Capture the cell that displays the provided text and extract its (x, y) central coordinate. 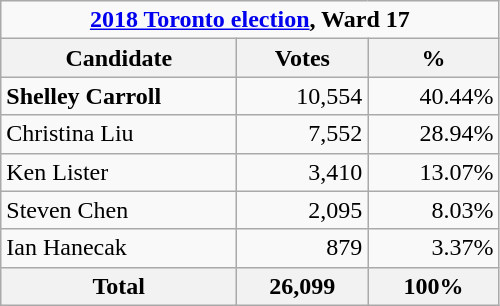
Steven Chen (119, 210)
Ian Hanecak (119, 248)
7,552 (302, 134)
10,554 (302, 96)
2018 Toronto election, Ward 17 (250, 20)
Candidate (119, 58)
Total (119, 286)
879 (302, 248)
3,410 (302, 172)
% (434, 58)
26,099 (302, 286)
Ken Lister (119, 172)
Christina Liu (119, 134)
Shelley Carroll (119, 96)
8.03% (434, 210)
2,095 (302, 210)
13.07% (434, 172)
28.94% (434, 134)
3.37% (434, 248)
Votes (302, 58)
40.44% (434, 96)
100% (434, 286)
